Capture the cell that displays the provided text and extract its (x, y) central coordinate. 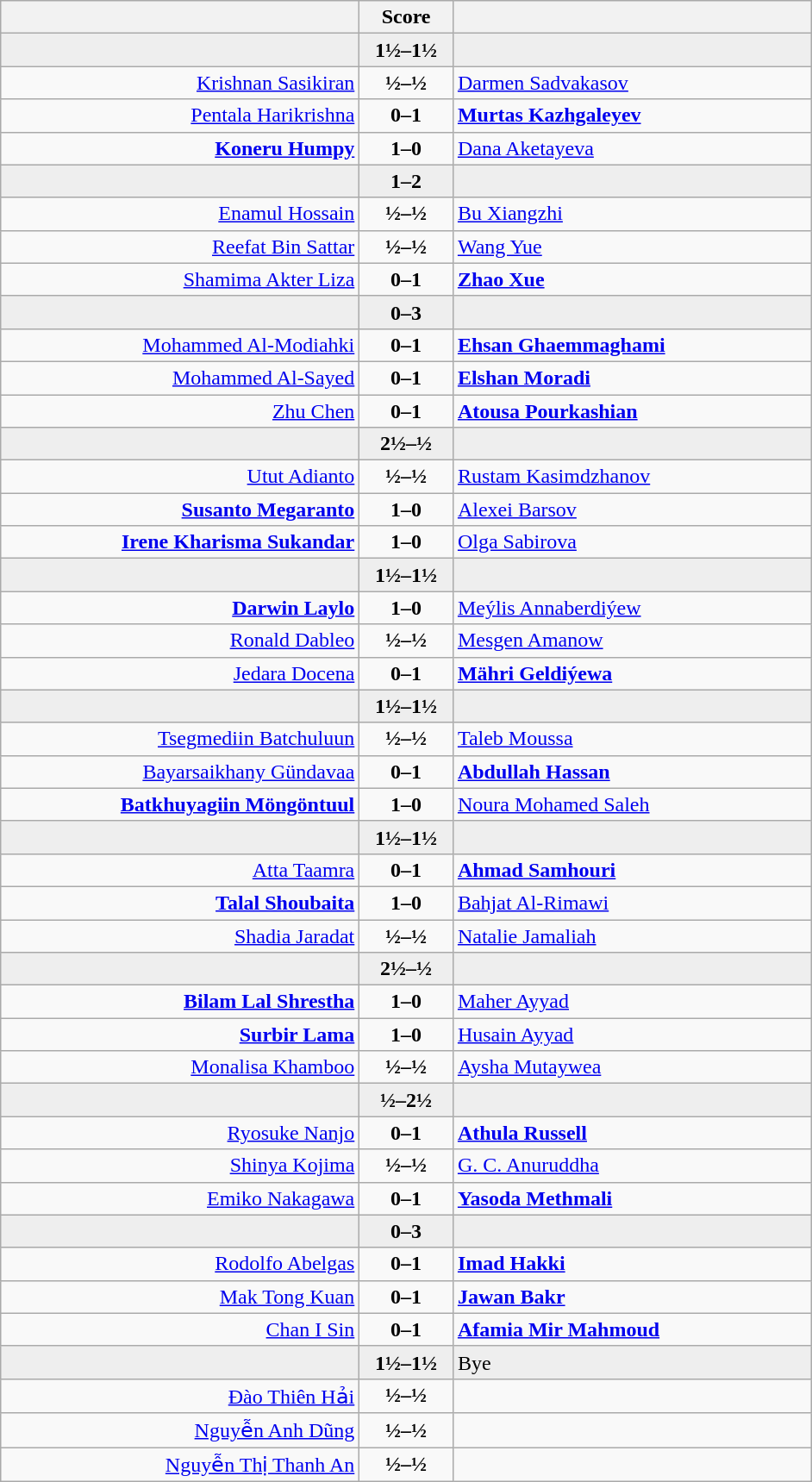
Rustam Kasimdzhanov (632, 477)
Mohammed Al-Modiahki (180, 345)
Monalisa Khamboo (180, 1067)
Dana Aketayeva (632, 148)
Bahjat Al-Rimawi (632, 903)
Elshan Moradi (632, 378)
Tsegmediin Batchuluun (180, 739)
Shamima Akter Liza (180, 279)
Ronald Dableo (180, 641)
½–2½ (407, 1100)
Imad Hakki (632, 1264)
Bye (632, 1362)
Darmen Sadvakasov (632, 83)
Pentala Harikrishna (180, 116)
Taleb Moussa (632, 739)
Surbir Lama (180, 1035)
Utut Adianto (180, 477)
Chan I Sin (180, 1329)
Atousa Pourkashian (632, 411)
Emiko Nakagawa (180, 1198)
Đào Thiên Hải (180, 1396)
Mähri Geldiýewa (632, 673)
Bayarsaikhany Gündavaa (180, 772)
Ryosuke Nanjo (180, 1133)
Zhu Chen (180, 411)
Ehsan Ghaemmaghami (632, 345)
Score (407, 17)
Irene Kharisma Sukandar (180, 542)
Mohammed Al-Sayed (180, 378)
Talal Shoubaita (180, 903)
G. C. Anuruddha (632, 1166)
Noura Mohamed Saleh (632, 804)
Jawan Bakr (632, 1297)
Krishnan Sasikiran (180, 83)
Enamul Hossain (180, 214)
Mak Tong Kuan (180, 1297)
Jedara Docena (180, 673)
Afamia Mir Mahmoud (632, 1329)
Shinya Kojima (180, 1166)
Nguyễn Thị Thanh An (180, 1464)
Athula Russell (632, 1133)
Abdullah Hassan (632, 772)
Meýlis Annaberdiýew (632, 608)
Darwin Laylo (180, 608)
Shadia Jaradat (180, 935)
Olga Sabirova (632, 542)
Yasoda Methmali (632, 1198)
1–2 (407, 181)
Rodolfo Abelgas (180, 1264)
Aysha Mutaywea (632, 1067)
Husain Ayyad (632, 1035)
Maher Ayyad (632, 1002)
Bu Xiangzhi (632, 214)
Bilam Lal Shrestha (180, 1002)
Zhao Xue (632, 279)
Nguyễn Anh Dũng (180, 1430)
Atta Taamra (180, 870)
Murtas Kazhgaleyev (632, 116)
Koneru Humpy (180, 148)
Susanto Megaranto (180, 510)
Batkhuyagiin Möngöntuul (180, 804)
Alexei Barsov (632, 510)
Natalie Jamaliah (632, 935)
Wang Yue (632, 247)
Mesgen Amanow (632, 641)
Reefat Bin Sattar (180, 247)
Ahmad Samhouri (632, 870)
